Return (x, y) of the center of cell containing provided text 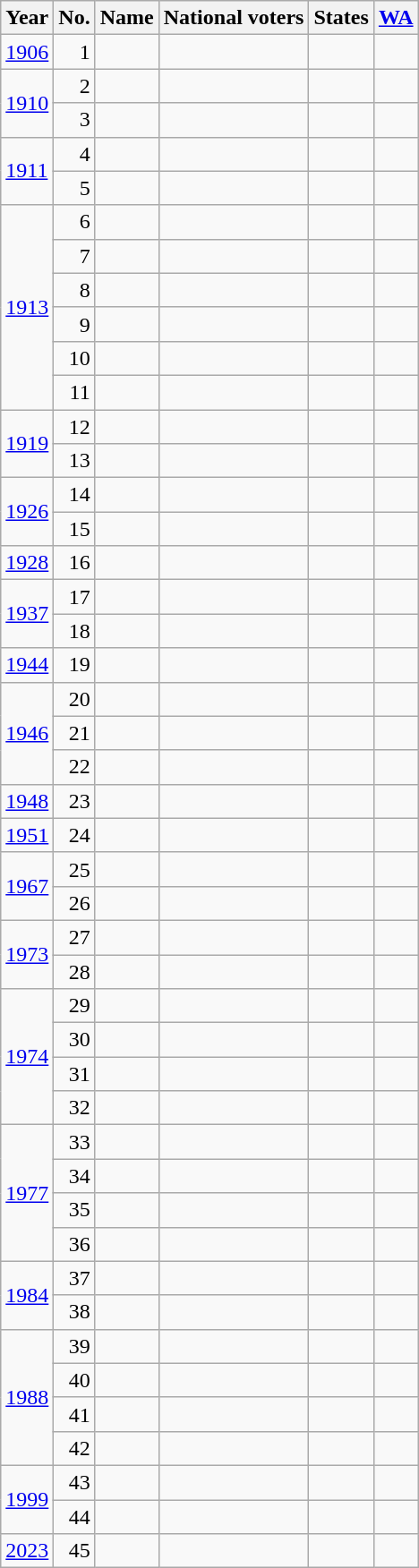
2023 (27, 1551)
Year (27, 18)
1913 (27, 307)
No. (74, 18)
6 (74, 222)
12 (74, 427)
1977 (27, 1193)
1911 (27, 171)
39 (74, 1346)
3 (74, 120)
14 (74, 495)
27 (74, 937)
1919 (27, 444)
1999 (27, 1499)
Name (127, 18)
11 (74, 392)
States (341, 18)
21 (74, 733)
41 (74, 1414)
22 (74, 767)
1951 (27, 835)
45 (74, 1551)
30 (74, 1040)
National voters (234, 18)
35 (74, 1210)
1948 (27, 801)
10 (74, 358)
5 (74, 188)
WA (396, 18)
2 (74, 86)
1928 (27, 563)
43 (74, 1482)
1937 (27, 614)
31 (74, 1074)
1910 (27, 103)
17 (74, 597)
9 (74, 324)
29 (74, 1006)
33 (74, 1142)
1974 (27, 1057)
18 (74, 631)
1906 (27, 52)
25 (74, 869)
20 (74, 699)
23 (74, 801)
32 (74, 1108)
42 (74, 1448)
19 (74, 665)
34 (74, 1176)
7 (74, 256)
1984 (27, 1295)
1973 (27, 954)
1 (74, 52)
37 (74, 1278)
1926 (27, 512)
4 (74, 154)
13 (74, 461)
1988 (27, 1397)
40 (74, 1380)
16 (74, 563)
1944 (27, 665)
24 (74, 835)
28 (74, 971)
44 (74, 1517)
36 (74, 1244)
1946 (27, 733)
1967 (27, 886)
38 (74, 1312)
26 (74, 903)
8 (74, 290)
15 (74, 529)
